Search for the cell housing the specified text and yield its [X, Y] center coordinate. 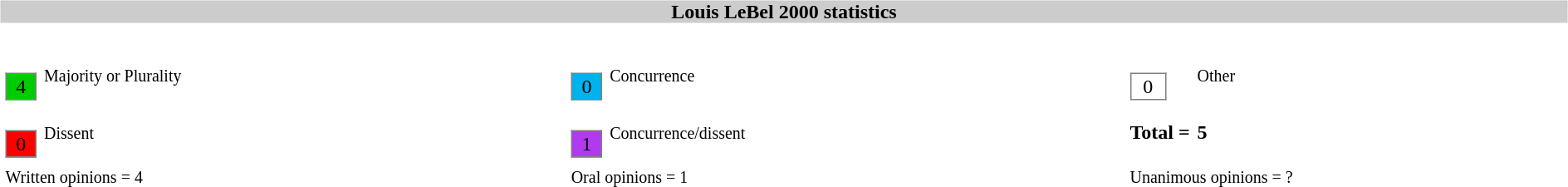
5 [1380, 132]
Total = [1159, 132]
Louis LeBel 2000 statistics [784, 12]
Other [1380, 76]
Majority or Plurality [304, 76]
Concurrence/dissent [865, 132]
Concurrence [865, 76]
Dissent [304, 132]
